Capture the cell that displays the provided text and extract its (x, y) central coordinate. 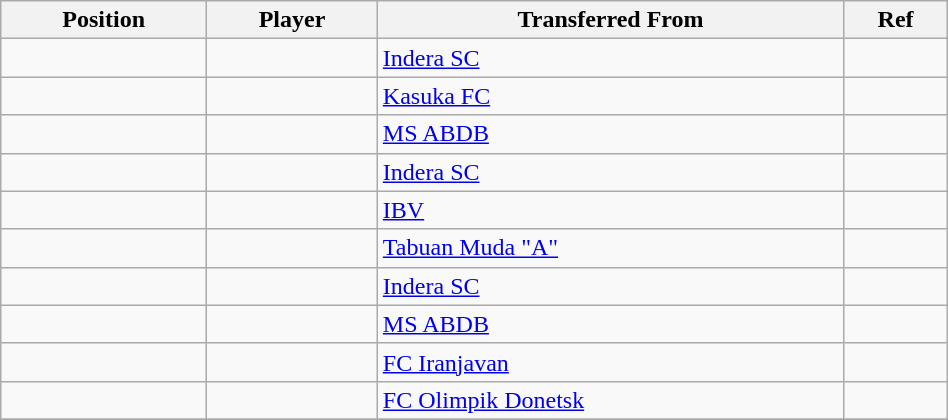
Ref (896, 20)
Player (292, 20)
IBV (610, 210)
Kasuka FC (610, 96)
FC Iranjavan (610, 362)
Position (104, 20)
Transferred From (610, 20)
FC Olimpik Donetsk (610, 400)
Tabuan Muda "A" (610, 248)
